Return the (X, Y) coordinate for the center point of the cell that contains the specified text.  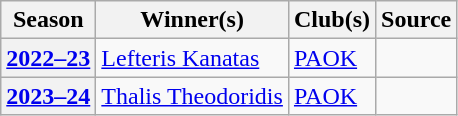
2022–23 (48, 58)
Thalis Theodoridis (192, 96)
Club(s) (332, 20)
Season (48, 20)
Winner(s) (192, 20)
Lefteris Kanatas (192, 58)
Source (416, 20)
2023–24 (48, 96)
